Capture the cell that displays the provided text and extract its [X, Y] central coordinate. 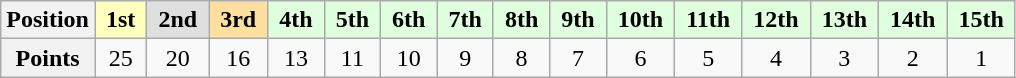
9th [578, 20]
13 [296, 58]
3 [844, 58]
14th [913, 20]
Position [48, 20]
3rd [238, 20]
8th [521, 20]
7 [578, 58]
9 [465, 58]
4 [776, 58]
1 [981, 58]
2nd [178, 20]
6 [640, 58]
10th [640, 20]
1st [120, 20]
2 [913, 58]
13th [844, 20]
10 [409, 58]
6th [409, 20]
25 [120, 58]
8 [521, 58]
12th [776, 20]
5th [352, 20]
11 [352, 58]
5 [708, 58]
16 [238, 58]
7th [465, 20]
11th [708, 20]
4th [296, 20]
20 [178, 58]
Points [48, 58]
15th [981, 20]
